Extract the (x, y) coordinate from the center of the cell holding the provided text.  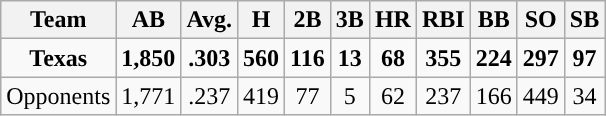
297 (540, 58)
Team (58, 20)
224 (494, 58)
116 (308, 58)
237 (443, 96)
77 (308, 96)
166 (494, 96)
13 (350, 58)
97 (584, 58)
34 (584, 96)
68 (392, 58)
355 (443, 58)
HR (392, 20)
.237 (210, 96)
2B (308, 20)
1,850 (148, 58)
AB (148, 20)
H (260, 20)
62 (392, 96)
RBI (443, 20)
3B (350, 20)
449 (540, 96)
5 (350, 96)
Avg. (210, 20)
1,771 (148, 96)
SO (540, 20)
419 (260, 96)
BB (494, 20)
Texas (58, 58)
Opponents (58, 96)
560 (260, 58)
.303 (210, 58)
SB (584, 20)
